Search for the cell housing the specified text and yield its (x, y) center coordinate. 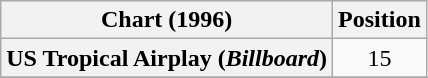
15 (380, 58)
Position (380, 20)
US Tropical Airplay (Billboard) (167, 58)
Chart (1996) (167, 20)
